Find where the given text appears and provide that cell's center as (X, Y) coordinate. 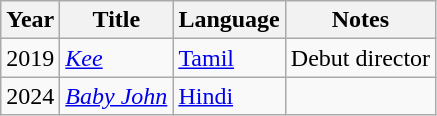
Language (229, 20)
2019 (30, 58)
Year (30, 20)
2024 (30, 96)
Tamil (229, 58)
Hindi (229, 96)
Debut director (360, 58)
Baby John (116, 96)
Notes (360, 20)
Kee (116, 58)
Title (116, 20)
